Find where the given text appears and provide that cell's center as (X, Y) coordinate. 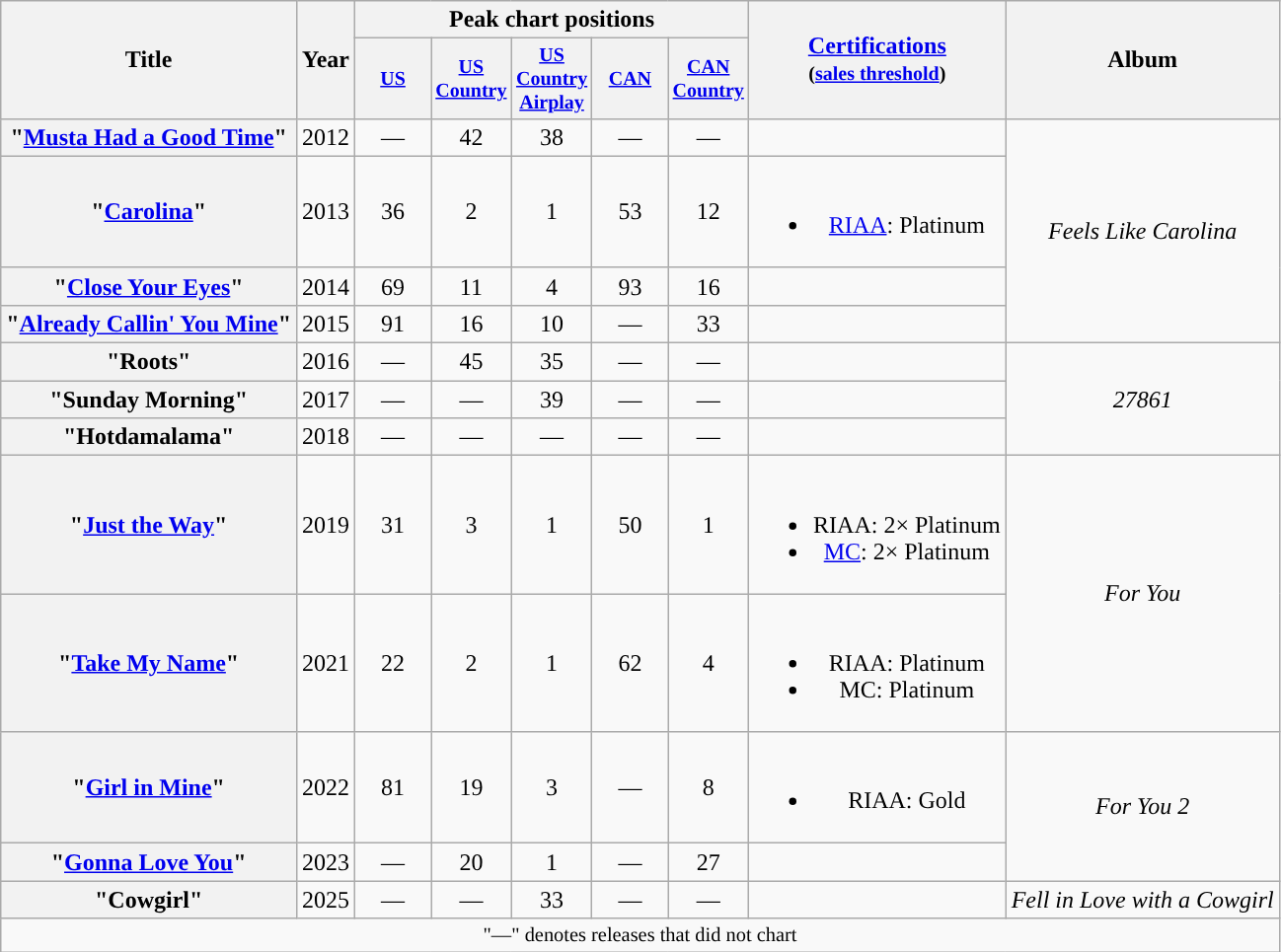
2017 (326, 400)
2025 (326, 900)
"Carolina" (149, 211)
US Country Airplay (552, 79)
"Girl in Mine" (149, 787)
"Gonna Love You" (149, 862)
62 (630, 663)
US (393, 79)
8 (709, 787)
42 (472, 137)
36 (393, 211)
2012 (326, 137)
"Musta Had a Good Time" (149, 137)
22 (393, 663)
31 (393, 525)
Certifications(sales threshold) (878, 60)
"Just the Way" (149, 525)
2016 (326, 362)
45 (472, 362)
81 (393, 787)
2019 (326, 525)
2021 (326, 663)
20 (472, 862)
2023 (326, 862)
CAN (630, 79)
10 (552, 324)
RIAA: Platinum (878, 211)
CAN Country (709, 79)
"Hotdamalama" (149, 437)
"—" denotes releases that did not chart (640, 935)
2018 (326, 437)
RIAA: Gold (878, 787)
Title (149, 60)
27 (709, 862)
2015 (326, 324)
Peak chart positions (553, 20)
RIAA: 2× PlatinumMC: 2× Platinum (878, 525)
27861 (1143, 400)
"Cowgirl" (149, 900)
For You 2 (1143, 807)
53 (630, 211)
91 (393, 324)
"Sunday Morning" (149, 400)
69 (393, 286)
"Roots" (149, 362)
2014 (326, 286)
38 (552, 137)
11 (472, 286)
19 (472, 787)
93 (630, 286)
"Take My Name" (149, 663)
US Country (472, 79)
50 (630, 525)
RIAA: PlatinumMC: Platinum (878, 663)
35 (552, 362)
"Already Callin' You Mine" (149, 324)
"Close Your Eyes" (149, 286)
Fell in Love with a Cowgirl (1143, 900)
For You (1143, 594)
2013 (326, 211)
Album (1143, 60)
2022 (326, 787)
Feels Like Carolina (1143, 231)
39 (552, 400)
12 (709, 211)
Year (326, 60)
